Capture the cell that displays the provided text and extract its [x, y] central coordinate. 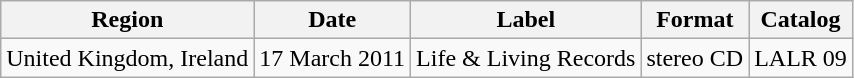
17 March 2011 [332, 58]
Life & Living Records [526, 58]
United Kingdom, Ireland [128, 58]
Label [526, 20]
LALR 09 [801, 58]
stereo CD [695, 58]
Format [695, 20]
Region [128, 20]
Catalog [801, 20]
Date [332, 20]
